Find where the given text appears and provide that cell's center as (x, y) coordinate. 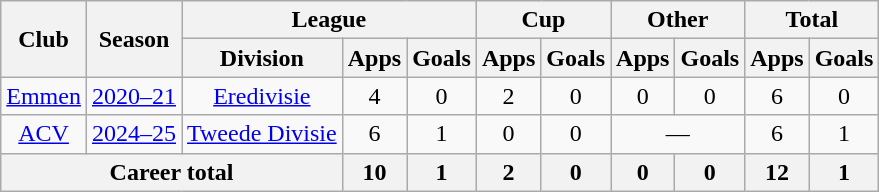
Other (678, 20)
Career total (172, 172)
Season (134, 39)
12 (777, 172)
10 (374, 172)
League (330, 20)
2020–21 (134, 96)
Eredivisie (262, 96)
2024–25 (134, 134)
Emmen (44, 96)
Cup (543, 20)
4 (374, 96)
Tweede Divisie (262, 134)
Division (262, 58)
ACV (44, 134)
— (678, 134)
Total (812, 20)
Club (44, 39)
